Pinpoint the cell where the given text exists, returning its (x, y) midpoint coordinate. 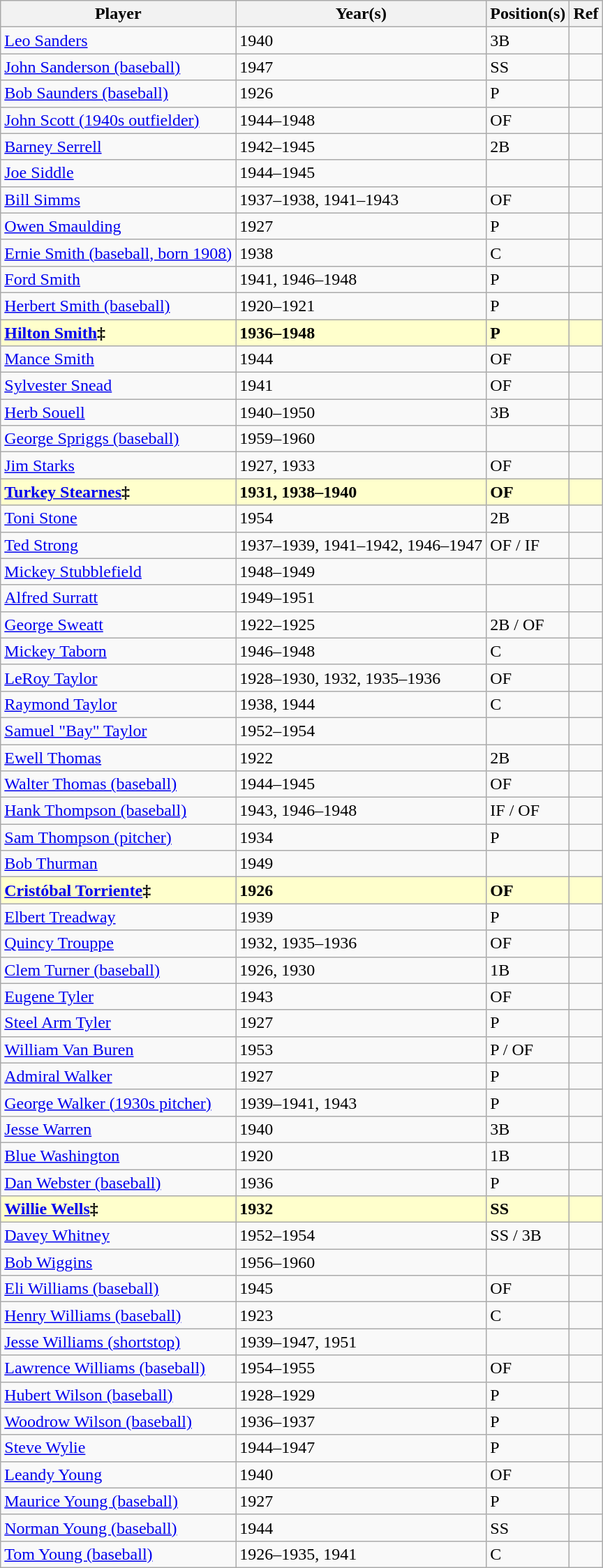
Owen Smaulding (119, 226)
1938, 1944 (362, 704)
Bob Thurman (119, 864)
1946–1948 (362, 651)
Leandy Young (119, 1474)
Quincy Trouppe (119, 943)
Player (119, 14)
1940–1950 (362, 412)
Mickey Taborn (119, 651)
Raymond Taylor (119, 704)
1936 (362, 1183)
Norman Young (baseball) (119, 1528)
Toni Stone (119, 518)
Maurice Young (baseball) (119, 1501)
1945 (362, 1289)
1934 (362, 837)
John Sanderson (baseball) (119, 67)
1941, 1946–1948 (362, 279)
1920–1921 (362, 306)
Elbert Treadway (119, 917)
1922–1925 (362, 625)
Jim Starks (119, 465)
1926, 1930 (362, 970)
Ted Strong (119, 545)
1944–1948 (362, 120)
Woodrow Wilson (baseball) (119, 1421)
1949–1951 (362, 598)
Barney Serrell (119, 147)
Mance Smith (119, 359)
Herbert Smith (baseball) (119, 306)
Ford Smith (119, 279)
1948–1949 (362, 572)
John Scott (1940s outfielder) (119, 120)
Hank Thompson (baseball) (119, 811)
1937–1938, 1941–1943 (362, 200)
1928–1929 (362, 1395)
Admiral Walker (119, 1076)
1931, 1938–1940 (362, 492)
Tom Young (baseball) (119, 1554)
Cristóbal Torriente‡ (119, 890)
Mickey Stubblefield (119, 572)
SS / 3B (528, 1236)
Jesse Williams (shortstop) (119, 1342)
George Walker (1930s pitcher) (119, 1103)
2B / OF (528, 625)
1936–1948 (362, 333)
1943, 1946–1948 (362, 811)
1954 (362, 518)
Eli Williams (baseball) (119, 1289)
LeRoy Taylor (119, 678)
Herb Souell (119, 412)
George Spriggs (baseball) (119, 439)
Hilton Smith‡ (119, 333)
1939–1941, 1943 (362, 1103)
Walter Thomas (baseball) (119, 784)
Alfred Surratt (119, 598)
1942–1945 (362, 147)
OF / IF (528, 545)
Sam Thompson (pitcher) (119, 837)
1944–1947 (362, 1448)
Year(s) (362, 14)
1959–1960 (362, 439)
Steve Wylie (119, 1448)
Position(s) (528, 14)
1953 (362, 1050)
1923 (362, 1315)
Eugene Tyler (119, 996)
1949 (362, 864)
1928–1930, 1932, 1935–1936 (362, 678)
Turkey Stearnes‡ (119, 492)
IF / OF (528, 811)
1939–1947, 1951 (362, 1342)
Henry Williams (baseball) (119, 1315)
P / OF (528, 1050)
Samuel "Bay" Taylor (119, 731)
Willie Wells‡ (119, 1209)
1956–1960 (362, 1262)
Hubert Wilson (baseball) (119, 1395)
1927, 1933 (362, 465)
1947 (362, 67)
Ref (586, 14)
Lawrence Williams (baseball) (119, 1368)
Ewell Thomas (119, 757)
1926–1935, 1941 (362, 1554)
1938 (362, 253)
1941 (362, 386)
1937–1939, 1941–1942, 1946–1947 (362, 545)
George Sweatt (119, 625)
Steel Arm Tyler (119, 1023)
1943 (362, 996)
Clem Turner (baseball) (119, 970)
1932 (362, 1209)
Sylvester Snead (119, 386)
Dan Webster (baseball) (119, 1183)
1954–1955 (362, 1368)
Bob Wiggins (119, 1262)
Bill Simms (119, 200)
Leo Sanders (119, 40)
1939 (362, 917)
William Van Buren (119, 1050)
1920 (362, 1156)
1936–1937 (362, 1421)
Joe Siddle (119, 173)
Blue Washington (119, 1156)
1922 (362, 757)
1932, 1935–1936 (362, 943)
Davey Whitney (119, 1236)
Bob Saunders (baseball) (119, 94)
Jesse Warren (119, 1129)
Ernie Smith (baseball, born 1908) (119, 253)
